Identify which cell holds the provided text, then report its (X, Y) central coordinate. 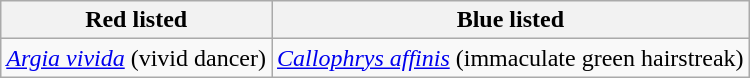
Blue listed (511, 20)
Argia vivida (vivid dancer) (136, 58)
Callophrys affinis (immaculate green hairstreak) (511, 58)
Red listed (136, 20)
